Locate the cell with the specified text and output its (x, y) center coordinate. 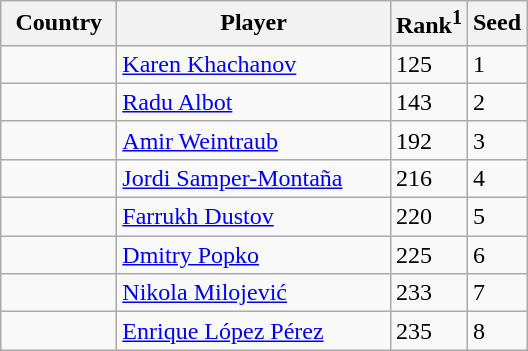
Amir Weintraub (254, 140)
Nikola Milojević (254, 293)
6 (496, 255)
1 (496, 64)
192 (428, 140)
Radu Albot (254, 102)
4 (496, 178)
Rank1 (428, 24)
5 (496, 217)
Player (254, 24)
8 (496, 331)
2 (496, 102)
143 (428, 102)
235 (428, 331)
Karen Khachanov (254, 64)
125 (428, 64)
Jordi Samper-Montaña (254, 178)
7 (496, 293)
Farrukh Dustov (254, 217)
220 (428, 217)
Seed (496, 24)
Dmitry Popko (254, 255)
216 (428, 178)
3 (496, 140)
233 (428, 293)
225 (428, 255)
Country (59, 24)
Enrique López Pérez (254, 331)
